For the text-containing cell, return its midpoint in (x, y) coordinate format. 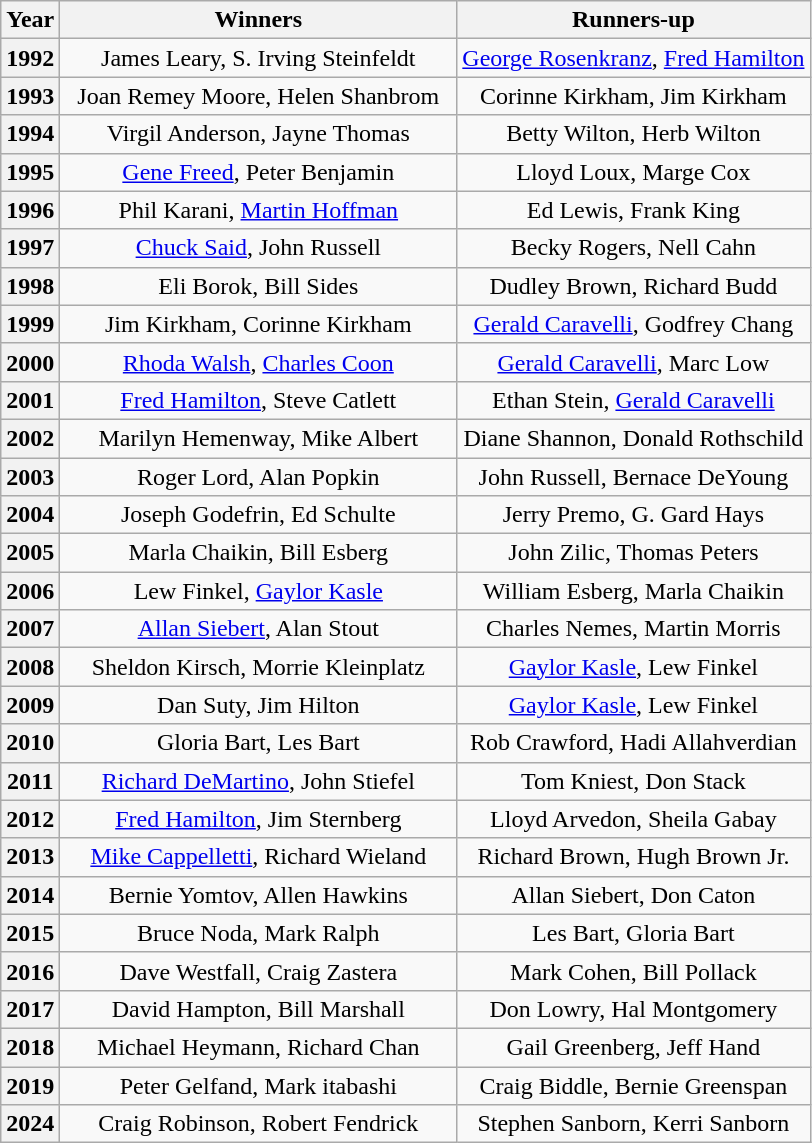
2000 (30, 362)
Joan Remey Moore, Helen Shanbrom (258, 96)
2005 (30, 553)
Dave Westfall, Craig Zastera (258, 971)
Lew Finkel, Gaylor Kasle (258, 591)
1999 (30, 324)
Eli Borok, Bill Sides (258, 286)
Michael Heymann, Richard Chan (258, 1047)
2012 (30, 819)
Betty Wilton, Herb Wilton (634, 134)
Fred Hamilton, Jim Sternberg (258, 819)
Lloyd Arvedon, Sheila Gabay (634, 819)
2008 (30, 667)
2013 (30, 857)
Gloria Bart, Les Bart (258, 743)
Ethan Stein, Gerald Caravelli (634, 400)
Don Lowry, Hal Montgomery (634, 1009)
Joseph Godefrin, Ed Schulte (258, 515)
Year (30, 20)
2024 (30, 1124)
Dudley Brown, Richard Budd (634, 286)
Bruce Noda, Mark Ralph (258, 933)
2018 (30, 1047)
1993 (30, 96)
2003 (30, 477)
Virgil Anderson, Jayne Thomas (258, 134)
2014 (30, 895)
1995 (30, 172)
Gerald Caravelli, Godfrey Chang (634, 324)
Mike Cappelletti, Richard Wieland (258, 857)
Jerry Premo, G. Gard Hays (634, 515)
Bernie Yomtov, Allen Hawkins (258, 895)
Stephen Sanborn, Kerri Sanborn (634, 1124)
Corinne Kirkham, Jim Kirkham (634, 96)
1992 (30, 58)
Becky Rogers, Nell Cahn (634, 248)
Roger Lord, Alan Popkin (258, 477)
Marilyn Hemenway, Mike Albert (258, 438)
William Esberg, Marla Chaikin (634, 591)
Les Bart, Gloria Bart (634, 933)
2010 (30, 743)
Dan Suty, Jim Hilton (258, 705)
2009 (30, 705)
Jim Kirkham, Corinne Kirkham (258, 324)
Gerald Caravelli, Marc Low (634, 362)
2015 (30, 933)
Rhoda Walsh, Charles Coon (258, 362)
Rob Crawford, Hadi Allahverdian (634, 743)
2004 (30, 515)
Chuck Said, John Russell (258, 248)
George Rosenkranz, Fred Hamilton (634, 58)
Tom Kniest, Don Stack (634, 781)
Marla Chaikin, Bill Esberg (258, 553)
2017 (30, 1009)
David Hampton, Bill Marshall (258, 1009)
2001 (30, 400)
2007 (30, 629)
1994 (30, 134)
James Leary, S. Irving Steinfeldt (258, 58)
Gail Greenberg, Jeff Hand (634, 1047)
Sheldon Kirsch, Morrie Kleinplatz (258, 667)
Diane Shannon, Donald Rothschild (634, 438)
1997 (30, 248)
Runners-up (634, 20)
John Russell, Bernace DeYoung (634, 477)
2006 (30, 591)
2016 (30, 971)
Phil Karani, Martin Hoffman (258, 210)
Craig Robinson, Robert Fendrick (258, 1124)
Peter Gelfand, Mark itabashi (258, 1085)
Gene Freed, Peter Benjamin (258, 172)
Ed Lewis, Frank King (634, 210)
Fred Hamilton, Steve Catlett (258, 400)
Richard Brown, Hugh Brown Jr. (634, 857)
2002 (30, 438)
John Zilic, Thomas Peters (634, 553)
1998 (30, 286)
Allan Siebert, Alan Stout (258, 629)
2011 (30, 781)
Allan Siebert, Don Caton (634, 895)
2019 (30, 1085)
Craig Biddle, Bernie Greenspan (634, 1085)
Lloyd Loux, Marge Cox (634, 172)
Charles Nemes, Martin Morris (634, 629)
Winners (258, 20)
Mark Cohen, Bill Pollack (634, 971)
Richard DeMartino, John Stiefel (258, 781)
1996 (30, 210)
